Pinpoint the cell where the given text exists, returning its (x, y) midpoint coordinate. 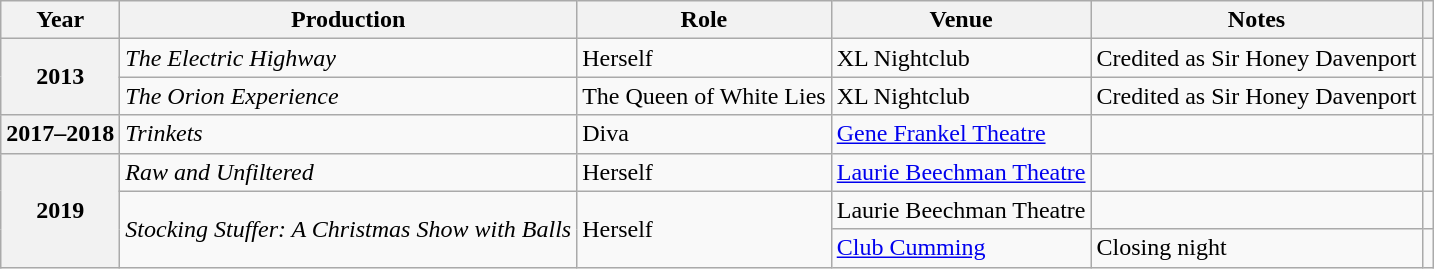
Role (704, 20)
The Orion Experience (348, 96)
Notes (1256, 20)
Closing night (1256, 248)
2019 (60, 210)
Raw and Unfiltered (348, 172)
The Electric Highway (348, 58)
Stocking Stuffer: A Christmas Show with Balls (348, 229)
Diva (704, 134)
Production (348, 20)
Year (60, 20)
2013 (60, 77)
Trinkets (348, 134)
Gene Frankel Theatre (961, 134)
Club Cumming (961, 248)
The Queen of White Lies (704, 96)
Venue (961, 20)
2017–2018 (60, 134)
